Provide the (x, y) coordinate of the cell's center where the given text is located.  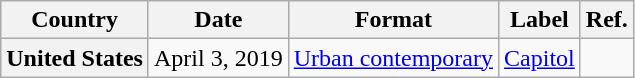
April 3, 2019 (218, 58)
Capitol (540, 58)
Date (218, 20)
Format (393, 20)
Label (540, 20)
Country (75, 20)
Ref. (606, 20)
Urban contemporary (393, 58)
United States (75, 58)
